Identify which cell holds the provided text, then report its (X, Y) central coordinate. 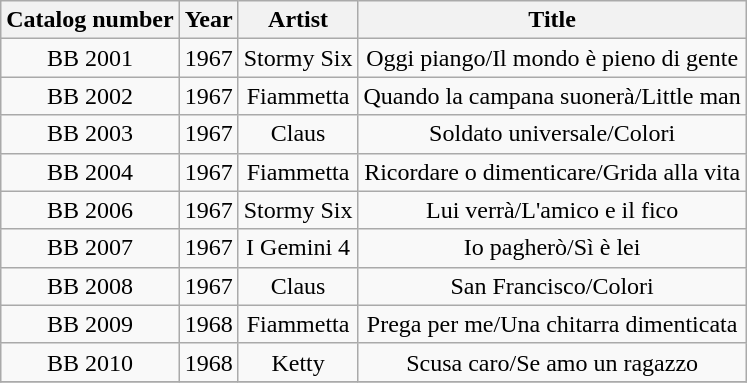
Prega per me/Una chitarra dimenticata (552, 324)
I Gemini 4 (298, 248)
BB 2008 (90, 286)
Scusa caro/Se amo un ragazzo (552, 362)
BB 2010 (90, 362)
BB 2003 (90, 134)
BB 2009 (90, 324)
Ketty (298, 362)
BB 2001 (90, 58)
San Francisco/Colori (552, 286)
BB 2007 (90, 248)
BB 2004 (90, 172)
Artist (298, 20)
Catalog number (90, 20)
Io pagherò/Sì è lei (552, 248)
Lui verrà/L'amico e il fico (552, 210)
BB 2006 (90, 210)
Ricordare o dimenticare/Grida alla vita (552, 172)
Quando la campana suonerà/Little man (552, 96)
Year (208, 20)
Soldato universale/Colori (552, 134)
Oggi piango/Il mondo è pieno di gente (552, 58)
Title (552, 20)
BB 2002 (90, 96)
